Search for the cell housing the specified text and yield its [x, y] center coordinate. 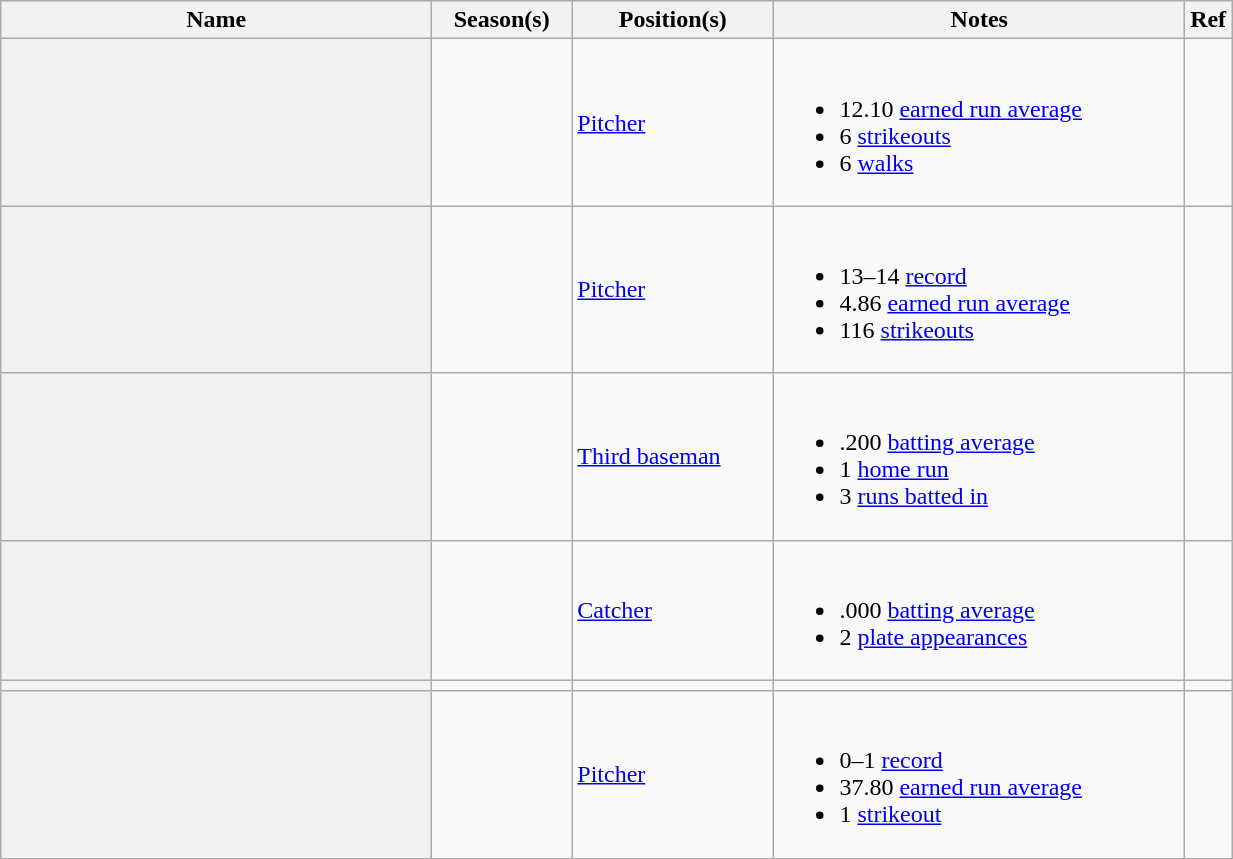
Notes [980, 20]
Ref [1208, 20]
Season(s) [502, 20]
0–1 record37.80 earned run average1 strikeout [980, 774]
Name [216, 20]
12.10 earned run average6 strikeouts6 walks [980, 122]
Catcher [673, 610]
Third baseman [673, 456]
Position(s) [673, 20]
.200 batting average1 home run3 runs batted in [980, 456]
13–14 record4.86 earned run average116 strikeouts [980, 290]
.000 batting average2 plate appearances [980, 610]
